Pinpoint the cell where the given text exists, returning its [x, y] midpoint coordinate. 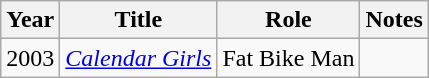
Title [138, 20]
Fat Bike Man [288, 58]
Calendar Girls [138, 58]
Notes [394, 20]
Year [30, 20]
Role [288, 20]
2003 [30, 58]
